Find where the given text appears and provide that cell's center as [X, Y] coordinate. 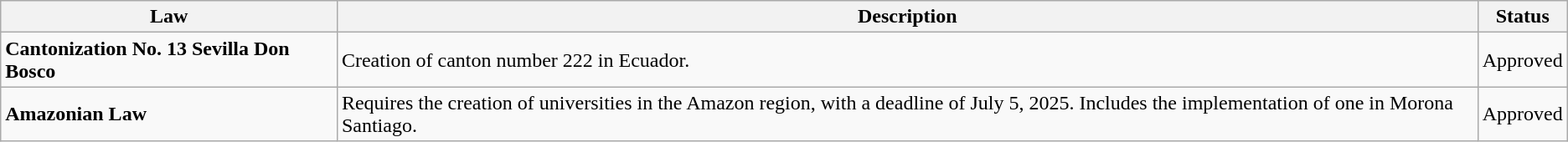
Cantonization No. 13 Sevilla Don Bosco [169, 60]
Status [1523, 17]
Law [169, 17]
Description [907, 17]
Creation of canton number 222 in Ecuador. [907, 60]
Amazonian Law [169, 114]
Requires the creation of universities in the Amazon region, with a deadline of July 5, 2025. Includes the implementation of one in Morona Santiago. [907, 114]
